Return (X, Y) of the center of cell containing provided text 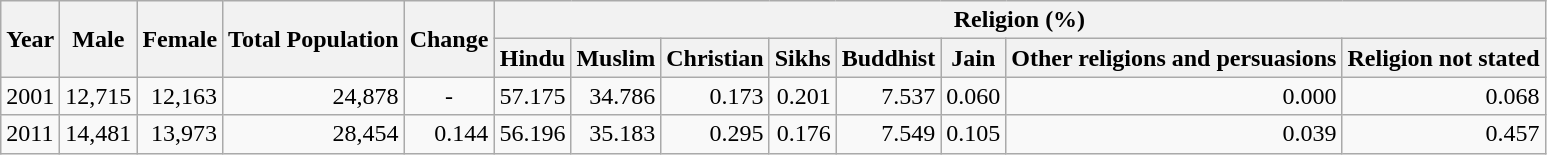
Jain (974, 58)
- (449, 96)
Year (30, 39)
Male (98, 39)
0.295 (715, 134)
28,454 (314, 134)
Change (449, 39)
0.060 (974, 96)
0.105 (974, 134)
Sikhs (802, 58)
12,163 (180, 96)
Total Population (314, 39)
35.183 (616, 134)
Religion (%) (1020, 20)
13,973 (180, 134)
12,715 (98, 96)
0.201 (802, 96)
2011 (30, 134)
Muslim (616, 58)
Other religions and persuasions (1174, 58)
0.173 (715, 96)
0.039 (1174, 134)
Religion not stated (1444, 58)
7.549 (888, 134)
Christian (715, 58)
57.175 (532, 96)
Hindu (532, 58)
0.176 (802, 134)
0.068 (1444, 96)
56.196 (532, 134)
24,878 (314, 96)
0.457 (1444, 134)
2001 (30, 96)
34.786 (616, 96)
Buddhist (888, 58)
0.000 (1174, 96)
0.144 (449, 134)
7.537 (888, 96)
Female (180, 39)
14,481 (98, 134)
